Scan for the cell matching the given text and deliver its (x, y) coordinate at center. 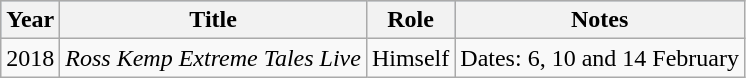
2018 (30, 58)
Title (214, 20)
Dates: 6, 10 and 14 February (600, 58)
Year (30, 20)
Himself (410, 58)
Ross Kemp Extreme Tales Live (214, 58)
Role (410, 20)
Notes (600, 20)
